Search for the cell housing the specified text and yield its (x, y) center coordinate. 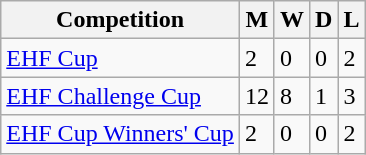
EHF Challenge Cup (120, 96)
8 (292, 96)
EHF Cup (120, 58)
Competition (120, 20)
3 (352, 96)
W (292, 20)
M (256, 20)
12 (256, 96)
1 (324, 96)
D (324, 20)
L (352, 20)
EHF Cup Winners' Cup (120, 134)
